Output the [X, Y] coordinate of the center of the cell containing the given text.  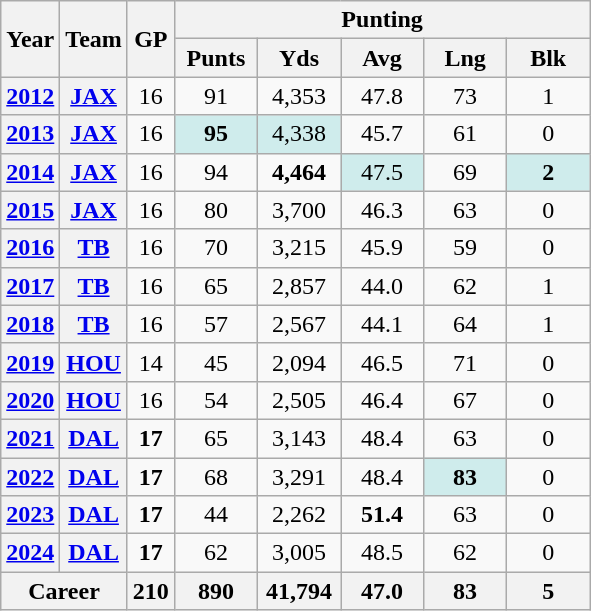
44 [216, 515]
67 [466, 400]
44.0 [382, 286]
890 [216, 591]
54 [216, 400]
46.3 [382, 210]
2,505 [298, 400]
46.5 [382, 362]
4,353 [298, 96]
57 [216, 324]
94 [216, 172]
45 [216, 362]
73 [466, 96]
3,291 [298, 477]
2,857 [298, 286]
68 [216, 477]
2020 [30, 400]
46.4 [382, 400]
Lng [466, 58]
Avg [382, 58]
48.5 [382, 553]
2016 [30, 248]
71 [466, 362]
4,464 [298, 172]
2015 [30, 210]
3,143 [298, 438]
2023 [30, 515]
47.5 [382, 172]
45.9 [382, 248]
2,567 [298, 324]
80 [216, 210]
47.8 [382, 96]
44.1 [382, 324]
4,338 [298, 134]
2013 [30, 134]
Blk [548, 58]
Career [64, 591]
3,215 [298, 248]
Year [30, 39]
Punting [382, 20]
2017 [30, 286]
41,794 [298, 591]
14 [150, 362]
69 [466, 172]
3,005 [298, 553]
2024 [30, 553]
2012 [30, 96]
2 [548, 172]
3,700 [298, 210]
64 [466, 324]
Team [94, 39]
GP [150, 39]
91 [216, 96]
70 [216, 248]
2022 [30, 477]
59 [466, 248]
Yds [298, 58]
51.4 [382, 515]
Punts [216, 58]
95 [216, 134]
210 [150, 591]
5 [548, 591]
2021 [30, 438]
2019 [30, 362]
45.7 [382, 134]
2018 [30, 324]
2014 [30, 172]
61 [466, 134]
2,262 [298, 515]
2,094 [298, 362]
47.0 [382, 591]
